Pinpoint the cell where the given text exists, returning its [x, y] midpoint coordinate. 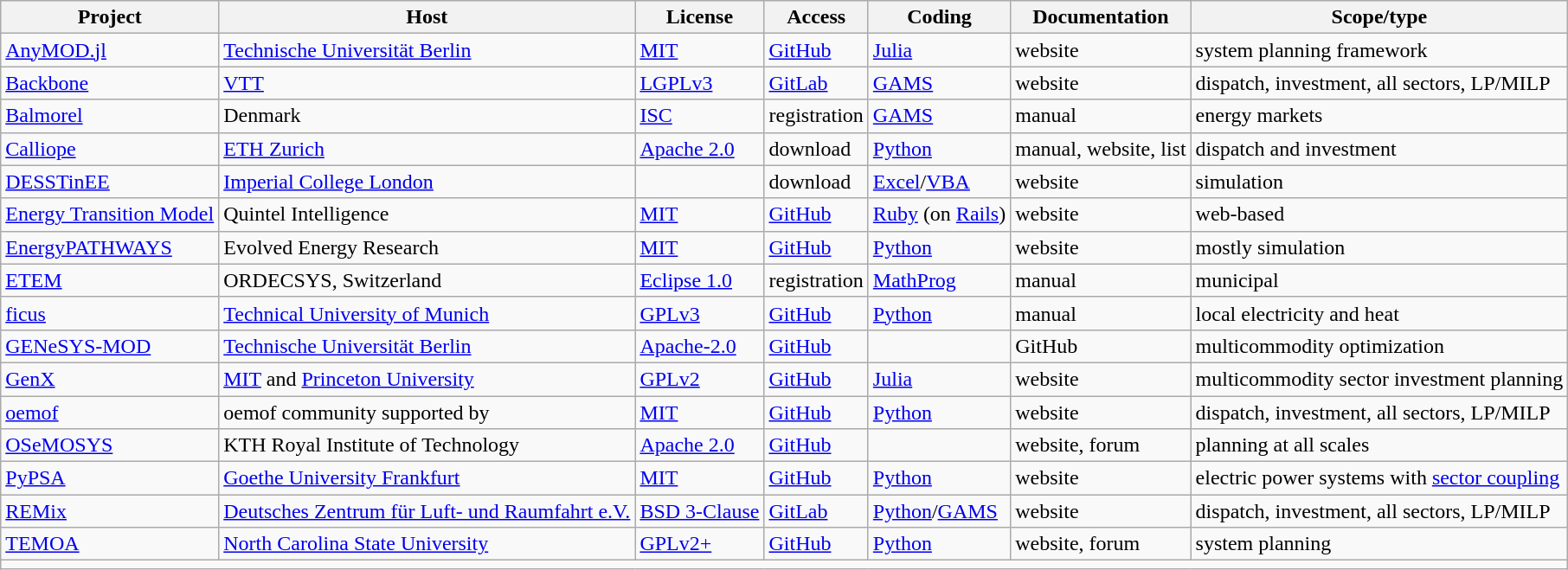
Goethe University Frankfurt [427, 478]
simulation [1379, 182]
KTH Royal Institute of Technology [427, 445]
Excel/VBA [939, 182]
dispatch and investment [1379, 149]
Project [110, 17]
Balmorel [110, 116]
multicommodity optimization [1379, 346]
Eclipse 1.0 [699, 280]
ficus [110, 313]
energy markets [1379, 116]
EnergyPATHWAYS [110, 247]
mostly simulation [1379, 247]
ORDECSYS, Switzerland [427, 280]
Host [427, 17]
DESSTinEE [110, 182]
Scope/type [1379, 17]
REMix [110, 511]
AnyMOD.jl [110, 50]
BSD 3-Clause [699, 511]
municipal [1379, 280]
Energy Transition Model [110, 215]
Imperial College London [427, 182]
electric power systems with sector coupling [1379, 478]
system planning [1379, 544]
Calliope [110, 149]
ETH Zurich [427, 149]
LGPLv3 [699, 83]
Backbone [110, 83]
TEMOA [110, 544]
GPLv2 [699, 379]
oemof community supported by [427, 413]
GPLv2+ [699, 544]
GPLv3 [699, 313]
Evolved Energy Research [427, 247]
MIT and Princeton University [427, 379]
Coding [939, 17]
MathProg [939, 280]
system planning framework [1379, 50]
Denmark [427, 116]
oemof [110, 413]
Apache-2.0 [699, 346]
Python/GAMS [939, 511]
Access [816, 17]
planning at all scales [1379, 445]
GENeSYS-MOD [110, 346]
multicommodity sector investment planning [1379, 379]
Deutsches Zentrum für Luft- und Raumfahrt e.V. [427, 511]
Technical University of Munich [427, 313]
Ruby (on Rails) [939, 215]
License [699, 17]
ISC [699, 116]
Documentation [1101, 17]
Quintel Intelligence [427, 215]
North Carolina State University [427, 544]
VTT [427, 83]
web-based [1379, 215]
PyPSA [110, 478]
manual, website, list [1101, 149]
local electricity and heat [1379, 313]
ETEM [110, 280]
GenX [110, 379]
OSeMOSYS [110, 445]
